Capture the cell that displays the provided text and extract its (X, Y) central coordinate. 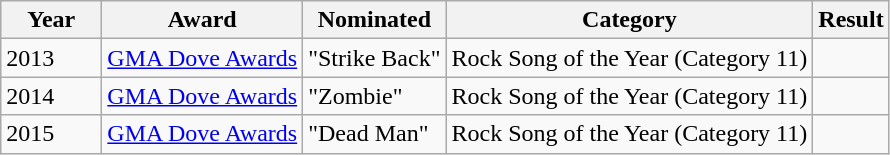
Category (630, 20)
Year (52, 20)
"Dead Man" (374, 134)
2015 (52, 134)
2013 (52, 58)
"Zombie" (374, 96)
Nominated (374, 20)
Result (851, 20)
"Strike Back" (374, 58)
2014 (52, 96)
Award (202, 20)
